Search for the cell housing the specified text and yield its (X, Y) center coordinate. 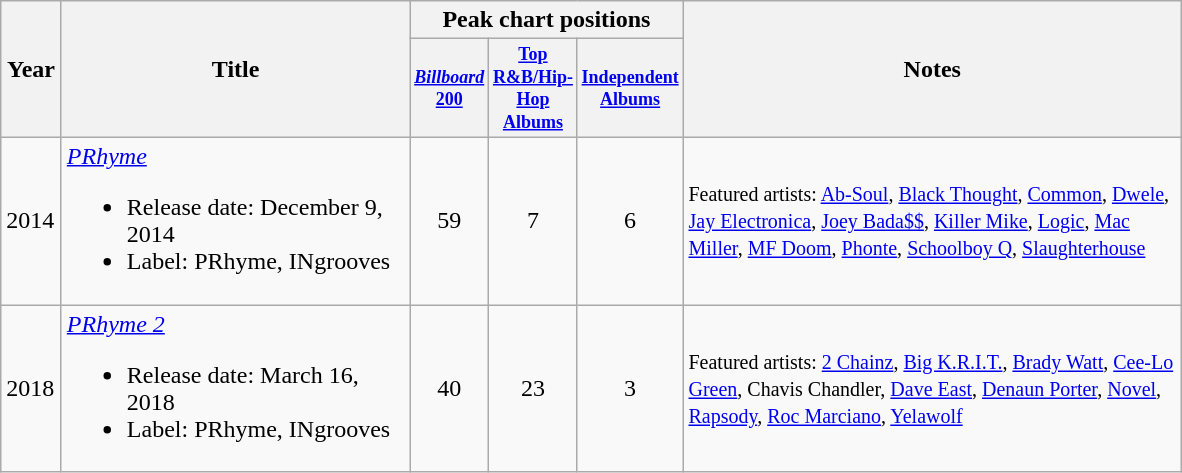
PRhymeRelease date: December 9, 2014Label: PRhyme, INgrooves (236, 220)
59 (450, 220)
6 (630, 220)
Peak chart positions (546, 20)
Year (32, 70)
Billboard 200 (450, 88)
3 (630, 388)
2014 (32, 220)
Title (236, 70)
2018 (32, 388)
40 (450, 388)
Featured artists: 2 Chainz, Big K.R.I.T., Brady Watt, Cee-Lo Green, Chavis Chandler, Dave East, Denaun Porter, Novel, Rapsody, Roc Marciano, Yelawolf (932, 388)
Top R&B/Hip-Hop Albums (534, 88)
7 (534, 220)
Independent Albums (630, 88)
PRhyme 2Release date: March 16, 2018Label: PRhyme, INgrooves (236, 388)
23 (534, 388)
Notes (932, 70)
